For the text-containing cell, return its midpoint in [X, Y] coordinate format. 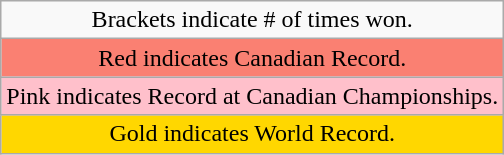
Brackets indicate # of times won. [252, 20]
Gold indicates World Record. [252, 134]
Pink indicates Record at Canadian Championships. [252, 96]
Red indicates Canadian Record. [252, 58]
